Search for the cell housing the specified text and yield its (X, Y) center coordinate. 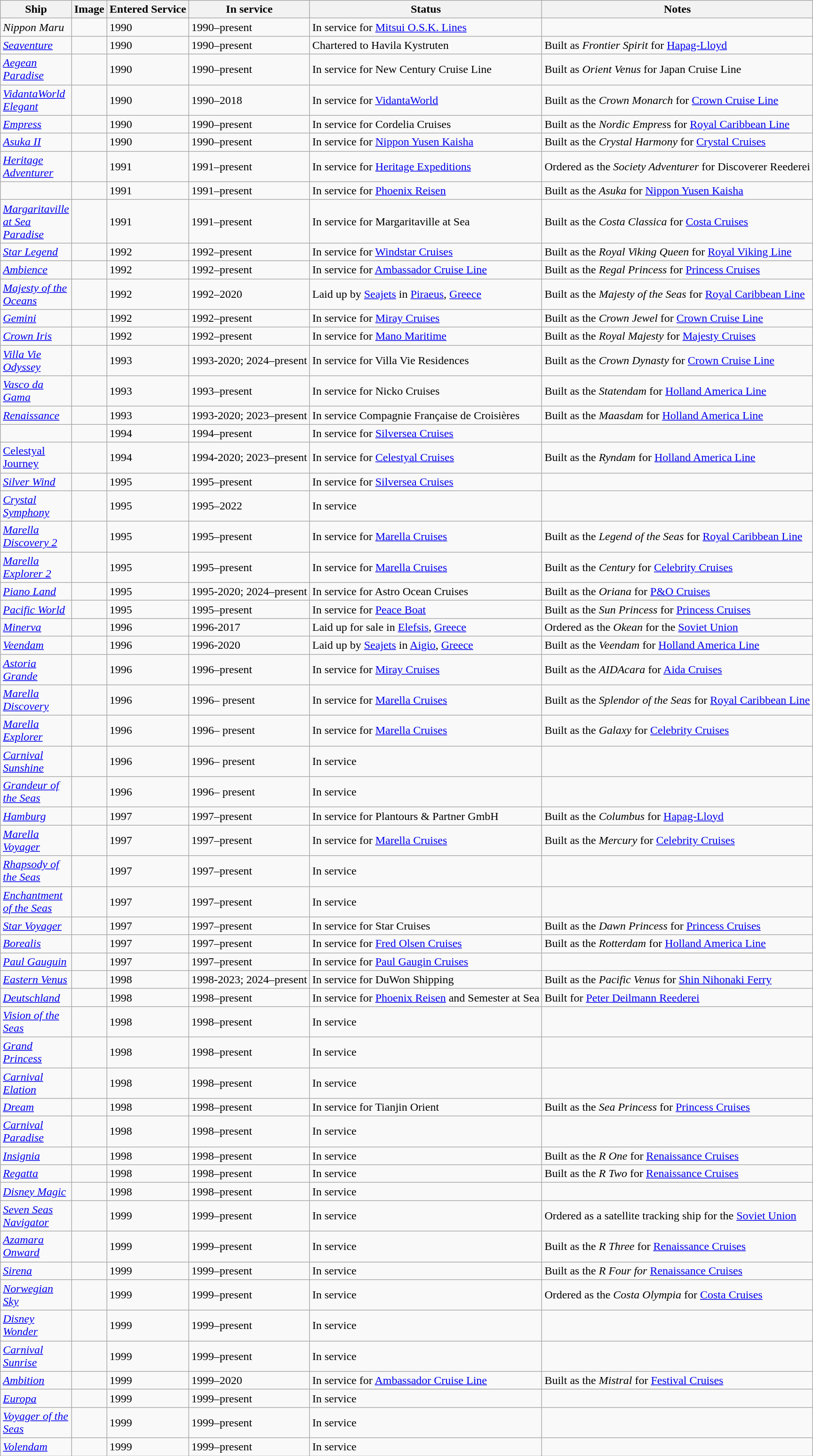
In service for Celestyal Cruises (426, 457)
1992–2020 (249, 294)
In service for Paul Gaugin Cruises (426, 962)
Built as the Maasdam for Holland America Line (677, 415)
Built as the Sun Princess for Princess Cruises (677, 609)
Built as the Rotterdam for Holland America Line (677, 944)
Margaritaville at Sea Paradise (36, 221)
Built as the R Four for Renaissance Cruises (677, 1271)
In service for Fred Olsen Cruises (426, 944)
Built as the R One for Renaissance Cruises (677, 1156)
In service for Nippon Yusen Kaisha (426, 142)
1993-2020; 2023–present (249, 415)
Deutschland (36, 997)
Built as the R Two for Renaissance Cruises (677, 1174)
Ordered as the Society Adventurer for Discoverer Reederei (677, 167)
Built as the Century for Celebrity Cruises (677, 567)
Pacific World (36, 609)
Sirena (36, 1271)
Marella Discovery (36, 700)
Disney Wonder (36, 1326)
Built as the Ryndam for Holland America Line (677, 457)
Insignia (36, 1156)
Majesty of the Oceans (36, 294)
Built as the Regal Princess for Princess Cruises (677, 270)
In service for Phoenix Reisen and Semester at Sea (426, 997)
Built as the R Three for Renaissance Cruises (677, 1247)
1995-2020; 2024–present (249, 591)
In service for Tianjin Orient (426, 1107)
Empress (36, 124)
Rhapsody of the Seas (36, 871)
Grand Princess (36, 1052)
Laid up by Seajets in Aigio, Greece (426, 645)
Silver Wind (36, 482)
Vision of the Seas (36, 1022)
Laid up by Seajets in Piraeus, Greece (426, 294)
1990–2018 (249, 100)
Grandeur of the Seas (36, 792)
Vasco da Gama (36, 391)
Built as the Galaxy for Celebrity Cruises (677, 731)
1999–2020 (249, 1380)
Azamara Onward (36, 1247)
Europa (36, 1398)
Crystal Symphony (36, 506)
Star Legend (36, 252)
Hamburg (36, 816)
Enchantment of the Seas (36, 901)
VidantaWorld Elegant (36, 100)
In service for New Century Cruise Line (426, 70)
Renaissance (36, 415)
Built as the Mistral for Festival Cruises (677, 1380)
Carnival Elation (36, 1083)
Seven Seas Navigator (36, 1216)
Built as the Majesty of the Seas for Royal Caribbean Line (677, 294)
1996–present (249, 669)
1998-2023; 2024–present (249, 979)
Built as the Crown Dynasty for Crown Cruise Line (677, 360)
Notes (677, 9)
Built as the Legend of the Seas for Royal Caribbean Line (677, 536)
In service for Astro Ocean Cruises (426, 591)
Built for Peter Deilmann Reederei (677, 997)
Seaventure (36, 45)
Built as the Nordic Empress for Royal Caribbean Line (677, 124)
Volendam (36, 1447)
1993-2020; 2024–present (249, 360)
In service for Phoenix Reisen (426, 191)
Dream (36, 1107)
Built as the Veendam for Holland America Line (677, 645)
Heritage Adventurer (36, 167)
Asuka II (36, 142)
Ambition (36, 1380)
Built as the Crown Monarch for Crown Cruise Line (677, 100)
In service for Mano Maritime (426, 336)
Ordered as a satellite tracking ship for the Soviet Union (677, 1216)
Regatta (36, 1174)
In service for Heritage Expeditions (426, 167)
Gemini (36, 318)
Image (89, 9)
Eastern Venus (36, 979)
In service Compagnie Française de Croisières (426, 415)
Built as the Sea Princess for Princess Cruises (677, 1107)
Built as Frontier Spirit for Hapag-Lloyd (677, 45)
Built as the Mercury for Celebrity Cruises (677, 840)
Borealis (36, 944)
Crown Iris (36, 336)
Voyager of the Seas (36, 1423)
Carnival Paradise (36, 1132)
Built as the Splendor of the Seas for Royal Caribbean Line (677, 700)
In service for VidantaWorld (426, 100)
Built as the Columbus for Hapag-Lloyd (677, 816)
Ambience (36, 270)
1994–present (249, 433)
Celestyal Journey (36, 457)
Chartered to Havila Kystruten (426, 45)
Built as the Pacific Venus for Shin Nihonaki Ferry (677, 979)
Minerva (36, 627)
Marella Explorer (36, 731)
In service for Star Cruises (426, 926)
Marella Explorer 2 (36, 567)
In service for Windstar Cruises (426, 252)
Laid up for sale in Elefsis, Greece (426, 627)
Built as the AIDAcara for Aida Cruises (677, 669)
Aegean Paradise (36, 70)
Veendam (36, 645)
Built as the Crystal Harmony for Crystal Cruises (677, 142)
Carnival Sunrise (36, 1356)
Marella Voyager (36, 840)
In service for Nicko Cruises (426, 391)
1996-2020 (249, 645)
1993–present (249, 391)
Ship (36, 9)
Carnival Sunshine (36, 761)
Piano Land (36, 591)
Entered Service (148, 9)
In service for Villa Vie Residences (426, 360)
Disney Magic (36, 1192)
Built as the Asuka for Nippon Yusen Kaisha (677, 191)
Built as the Royal Majesty for Majesty Cruises (677, 336)
Built as the Crown Jewel for Crown Cruise Line (677, 318)
Paul Gauguin (36, 962)
Built as the Costa Classica for Costa Cruises (677, 221)
Built as the Oriana for P&O Cruises (677, 591)
Built as the Statendam for Holland America Line (677, 391)
In service for DuWon Shipping (426, 979)
Ordered as the Costa Olympia for Costa Cruises (677, 1295)
In service for Cordelia Cruises (426, 124)
Built as Orient Venus for Japan Cruise Line (677, 70)
1996-2017 (249, 627)
Built as the Royal Viking Queen for Royal Viking Line (677, 252)
Star Voyager (36, 926)
Built as the Dawn Princess for Princess Cruises (677, 926)
Nippon Maru (36, 27)
1995–2022 (249, 506)
In service for Plantours & Partner GmbH (426, 816)
In service for Mitsui O.S.K. Lines (426, 27)
In service for Margaritaville at Sea (426, 221)
Norwegian Sky (36, 1295)
1994-2020; 2023–present (249, 457)
In service for Peace Boat (426, 609)
Marella Discovery 2 (36, 536)
Astoria Grande (36, 669)
Ordered as the Okean for the Soviet Union (677, 627)
Status (426, 9)
Villa Vie Odyssey (36, 360)
